Find where the given text appears and provide that cell's center as (X, Y) coordinate. 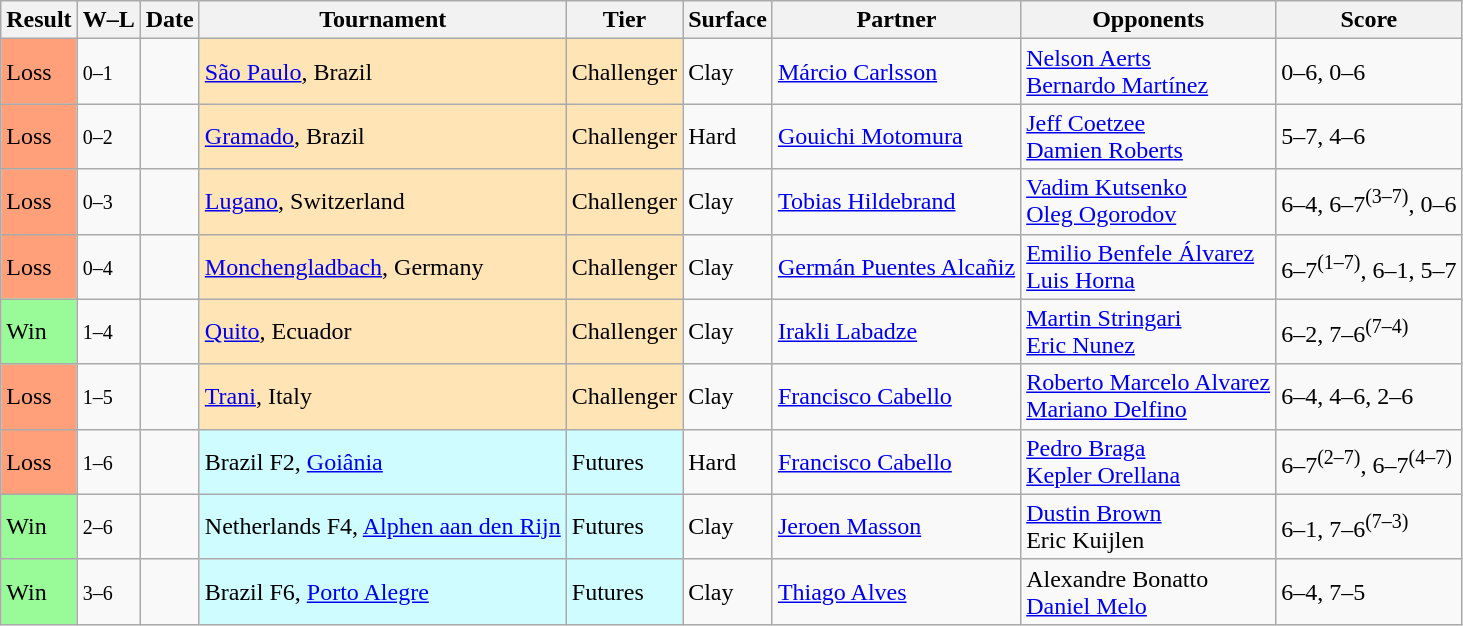
Brazil F2, Goiânia (382, 462)
Thiago Alves (896, 592)
Gramado, Brazil (382, 136)
Alexandre Bonatto Daniel Melo (1148, 592)
Irakli Labadze (896, 332)
Monchengladbach, Germany (382, 266)
6–4, 7–5 (1369, 592)
1–6 (108, 462)
Surface (728, 20)
W–L (108, 20)
Score (1369, 20)
3–6 (108, 592)
Martin Stringari Eric Nunez (1148, 332)
6–7(1–7), 6–1, 5–7 (1369, 266)
Jeff Coetzee Damien Roberts (1148, 136)
Roberto Marcelo Alvarez Mariano Delfino (1148, 396)
Result (39, 20)
Opponents (1148, 20)
Quito, Ecuador (382, 332)
Partner (896, 20)
Pedro Braga Kepler Orellana (1148, 462)
Nelson Aerts Bernardo Martínez (1148, 72)
Tier (624, 20)
2–6 (108, 526)
Vadim Kutsenko Oleg Ogorodov (1148, 202)
0–3 (108, 202)
Emilio Benfele Álvarez Luis Horna (1148, 266)
6–1, 7–6(7–3) (1369, 526)
6–2, 7–6(7–4) (1369, 332)
0–4 (108, 266)
Márcio Carlsson (896, 72)
Lugano, Switzerland (382, 202)
Date (170, 20)
1–4 (108, 332)
Tournament (382, 20)
1–5 (108, 396)
Trani, Italy (382, 396)
Tobias Hildebrand (896, 202)
0–1 (108, 72)
Gouichi Motomura (896, 136)
Germán Puentes Alcañiz (896, 266)
6–4, 4–6, 2–6 (1369, 396)
Jeroen Masson (896, 526)
São Paulo, Brazil (382, 72)
6–4, 6–7(3–7), 0–6 (1369, 202)
Brazil F6, Porto Alegre (382, 592)
0–6, 0–6 (1369, 72)
Dustin Brown Eric Kuijlen (1148, 526)
0–2 (108, 136)
Netherlands F4, Alphen aan den Rijn (382, 526)
5–7, 4–6 (1369, 136)
6–7(2–7), 6–7(4–7) (1369, 462)
